Scan for the cell matching the given text and deliver its (X, Y) coordinate at center. 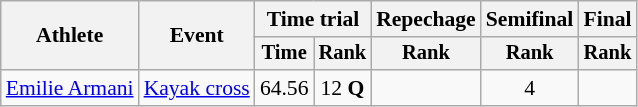
Final (607, 19)
Time (284, 54)
Athlete (70, 36)
12 Q (343, 88)
Semifinal (530, 19)
Event (197, 36)
Repechage (426, 19)
4 (530, 88)
64.56 (284, 88)
Time trial (313, 19)
Kayak cross (197, 88)
Emilie Armani (70, 88)
